Provide the [X, Y] coordinate of the cell's center where the given text is located.  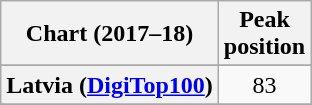
Chart (2017–18) [110, 34]
Latvia (DigiTop100) [110, 85]
83 [264, 85]
Peak position [264, 34]
